Output the [x, y] coordinate of the center of the cell containing the given text.  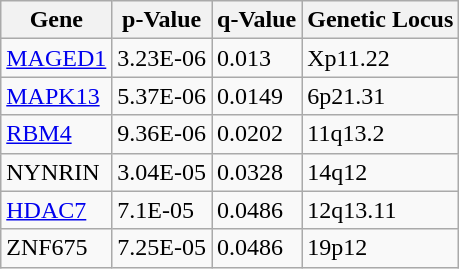
9.36E-06 [162, 134]
11q13.2 [380, 134]
14q12 [380, 172]
q-Value [257, 20]
12q13.11 [380, 210]
MAPK13 [56, 96]
5.37E-06 [162, 96]
7.1E-05 [162, 210]
0.0328 [257, 172]
6p21.31 [380, 96]
3.23E-06 [162, 58]
Genetic Locus [380, 20]
0.013 [257, 58]
3.04E-05 [162, 172]
ZNF675 [56, 248]
0.0149 [257, 96]
NYNRIN [56, 172]
Xp11.22 [380, 58]
RBM4 [56, 134]
Gene [56, 20]
MAGED1 [56, 58]
p-Value [162, 20]
0.0202 [257, 134]
19p12 [380, 248]
HDAC7 [56, 210]
7.25E-05 [162, 248]
